Return [x, y] of the center of cell containing provided text 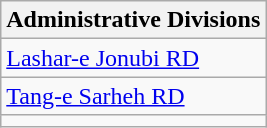
Administrative Divisions [134, 20]
Tang-e Sarheh RD [134, 96]
Lashar-e Jonubi RD [134, 58]
